Scan for the cell matching the given text and deliver its [X, Y] coordinate at center. 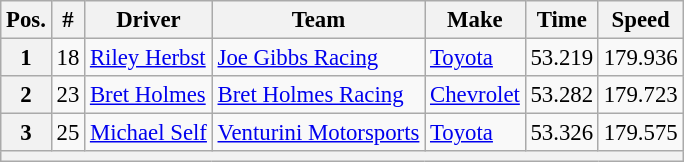
53.219 [562, 58]
1 [26, 58]
Pos. [26, 20]
25 [68, 133]
53.326 [562, 133]
Joe Gibbs Racing [318, 58]
179.575 [640, 133]
Bret Holmes Racing [318, 95]
23 [68, 95]
Speed [640, 20]
3 [26, 133]
Driver [149, 20]
2 [26, 95]
Team [318, 20]
Make [475, 20]
# [68, 20]
53.282 [562, 95]
179.936 [640, 58]
Riley Herbst [149, 58]
Venturini Motorsports [318, 133]
Bret Holmes [149, 95]
179.723 [640, 95]
Chevrolet [475, 95]
18 [68, 58]
Time [562, 20]
Michael Self [149, 133]
